Return the (X, Y) coordinate for the center point of the cell that contains the specified text.  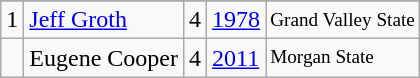
1978 (236, 20)
1 (12, 20)
Eugene Cooper (104, 58)
2011 (236, 58)
Morgan State (343, 58)
Jeff Groth (104, 20)
Grand Valley State (343, 20)
